Search for the cell housing the specified text and yield its (x, y) center coordinate. 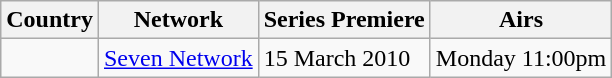
Country (50, 20)
Airs (521, 20)
15 March 2010 (344, 58)
Seven Network (178, 58)
Monday 11:00pm (521, 58)
Network (178, 20)
Series Premiere (344, 20)
